Output the [X, Y] coordinate of the center of the cell containing the given text.  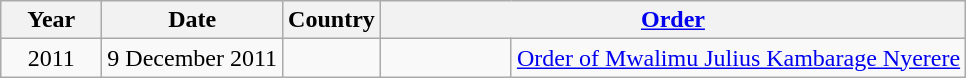
Country [332, 20]
Order [672, 20]
9 December 2011 [192, 58]
Date [192, 20]
Year [52, 20]
2011 [52, 58]
Order of Mwalimu Julius Kambarage Nyerere [738, 58]
